Identify which cell holds the provided text, then report its [x, y] central coordinate. 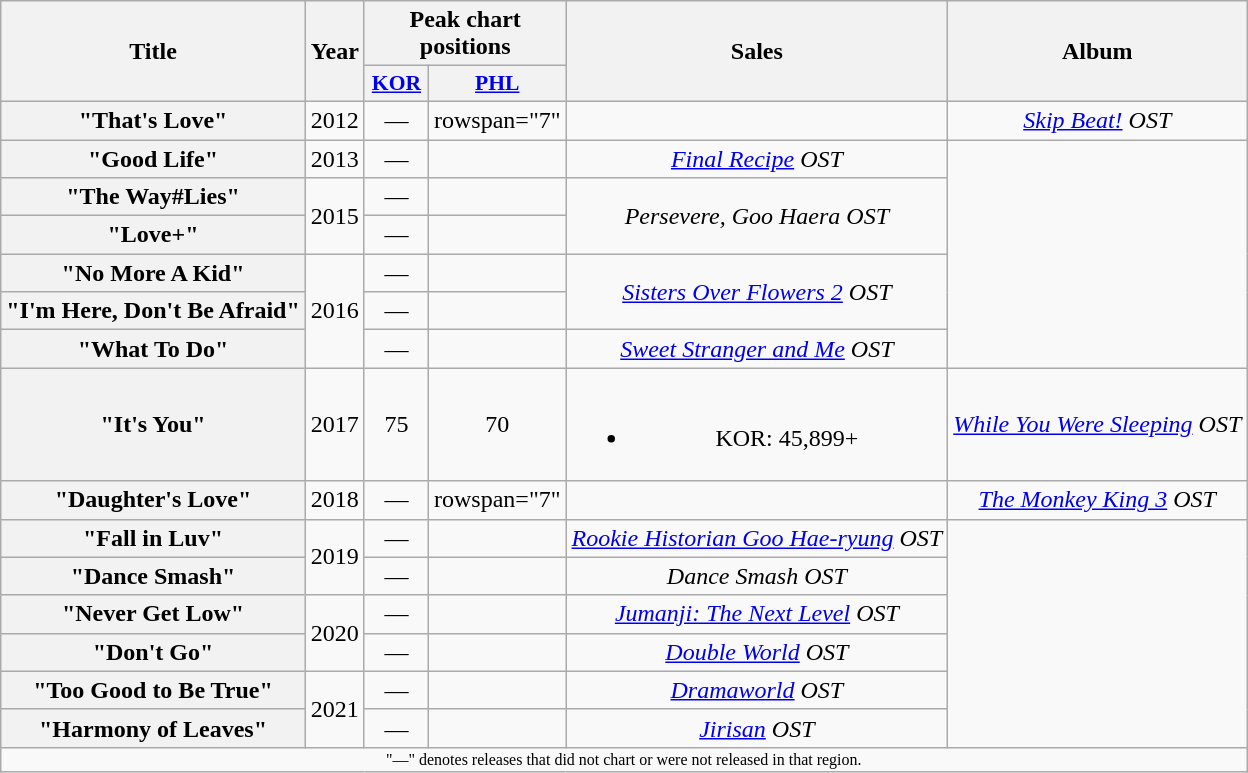
Dance Smash OST [757, 576]
"What To Do" [154, 349]
While You Were Sleeping OST [1098, 424]
Sweet Stranger and Me OST [757, 349]
75 [396, 424]
"Too Good to Be True" [154, 690]
Album [1098, 52]
Double World OST [757, 652]
Persevere, Goo Haera OST [757, 216]
Peak chart positions [465, 34]
"That's Love" [154, 120]
Sisters Over Flowers 2 OST [757, 292]
PHL [498, 84]
"Love+" [154, 235]
"Dance Smash" [154, 576]
Final Recipe OST [757, 159]
Dramaworld OST [757, 690]
"It's You" [154, 424]
70 [498, 424]
Year [334, 52]
"The Way#Lies" [154, 197]
KOR: 45,899+ [757, 424]
The Monkey King 3 OST [1098, 500]
"No More A Kid" [154, 273]
Skip Beat! OST [1098, 120]
"I'm Here, Don't Be Afraid" [154, 311]
"Don't Go" [154, 652]
"Harmony of Leaves" [154, 728]
2019 [334, 557]
KOR [396, 84]
Title [154, 52]
"—" denotes releases that did not chart or were not released in that region. [624, 759]
2013 [334, 159]
Jirisan OST [757, 728]
2017 [334, 424]
2015 [334, 216]
Rookie Historian Goo Hae-ryung OST [757, 538]
2016 [334, 311]
"Fall in Luv" [154, 538]
Sales [757, 52]
2018 [334, 500]
"Never Get Low" [154, 614]
2020 [334, 633]
2021 [334, 709]
"Good Life" [154, 159]
"Daughter's Love" [154, 500]
2012 [334, 120]
Jumanji: The Next Level OST [757, 614]
